Extract the [X, Y] coordinate from the center of the cell holding the provided text.  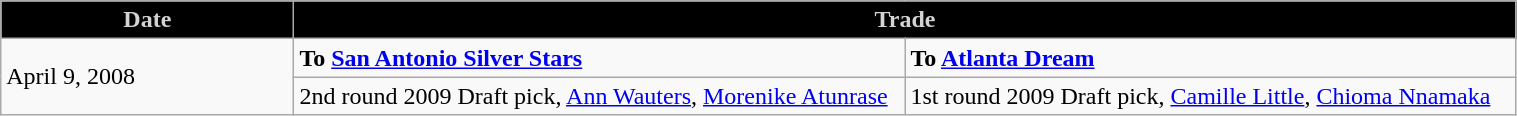
2nd round 2009 Draft pick, Ann Wauters, Morenike Atunrase [600, 96]
April 9, 2008 [148, 77]
To Atlanta Dream [1210, 58]
Date [148, 20]
To San Antonio Silver Stars [600, 58]
1st round 2009 Draft pick, Camille Little, Chioma Nnamaka [1210, 96]
Trade [905, 20]
